Search for the cell housing the specified text and yield its [x, y] center coordinate. 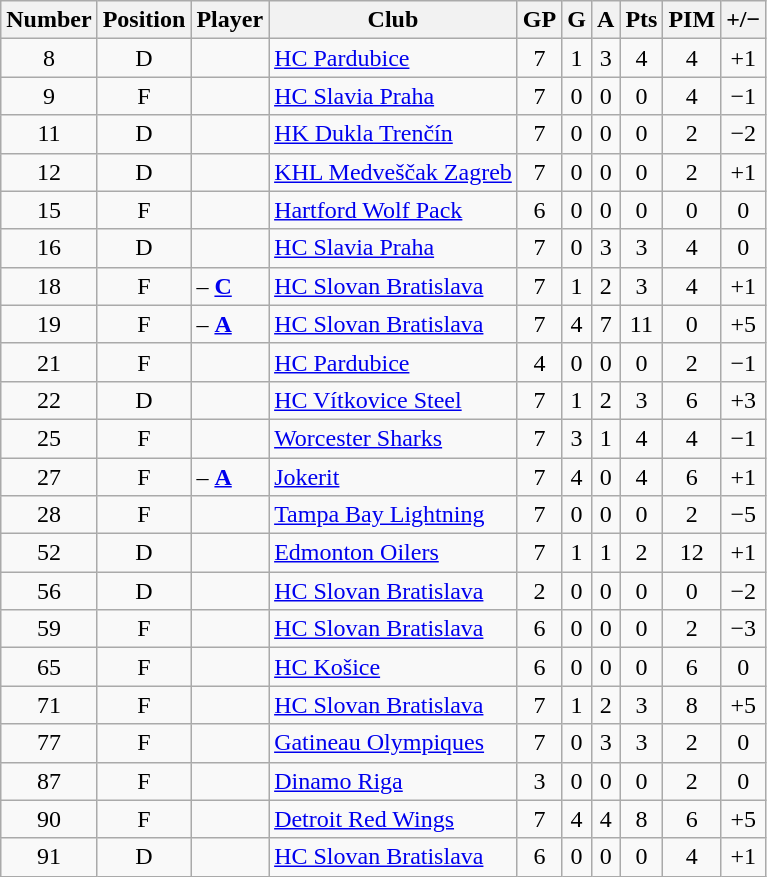
9 [49, 96]
Gatineau Olympiques [394, 743]
+3 [744, 400]
Tampa Bay Lightning [394, 515]
+/− [744, 20]
−5 [744, 515]
– C [230, 286]
Pts [642, 20]
90 [49, 819]
HC Košice [394, 667]
G [577, 20]
59 [49, 629]
GP [539, 20]
HC Vítkovice Steel [394, 400]
Detroit Red Wings [394, 819]
56 [49, 591]
27 [49, 477]
−3 [744, 629]
Jokerit [394, 477]
21 [49, 362]
18 [49, 286]
Hartford Wolf Pack [394, 210]
15 [49, 210]
16 [49, 248]
22 [49, 400]
65 [49, 667]
A [605, 20]
87 [49, 781]
Edmonton Oilers [394, 553]
Dinamo Riga [394, 781]
19 [49, 324]
77 [49, 743]
28 [49, 515]
PIM [692, 20]
Number [49, 20]
Club [394, 20]
Worcester Sharks [394, 438]
52 [49, 553]
Position [144, 20]
71 [49, 705]
25 [49, 438]
HK Dukla Trenčín [394, 134]
KHL Medveščak Zagreb [394, 172]
Player [230, 20]
91 [49, 857]
